Find where the given text appears and provide that cell's center as [X, Y] coordinate. 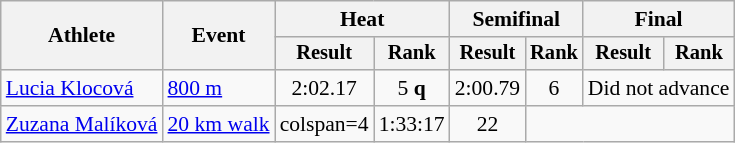
800 m [219, 88]
Heat [362, 19]
Zuzana Malíková [82, 124]
6 [554, 88]
2:00.79 [488, 88]
2:02.17 [324, 88]
Event [219, 36]
Final [659, 19]
Did not advance [659, 88]
colspan=4 [324, 124]
1:33:17 [412, 124]
Lucia Klocová [82, 88]
Semifinal [516, 19]
Athlete [82, 36]
5 q [412, 88]
20 km walk [219, 124]
22 [488, 124]
